For the text-containing cell, return its midpoint in [x, y] coordinate format. 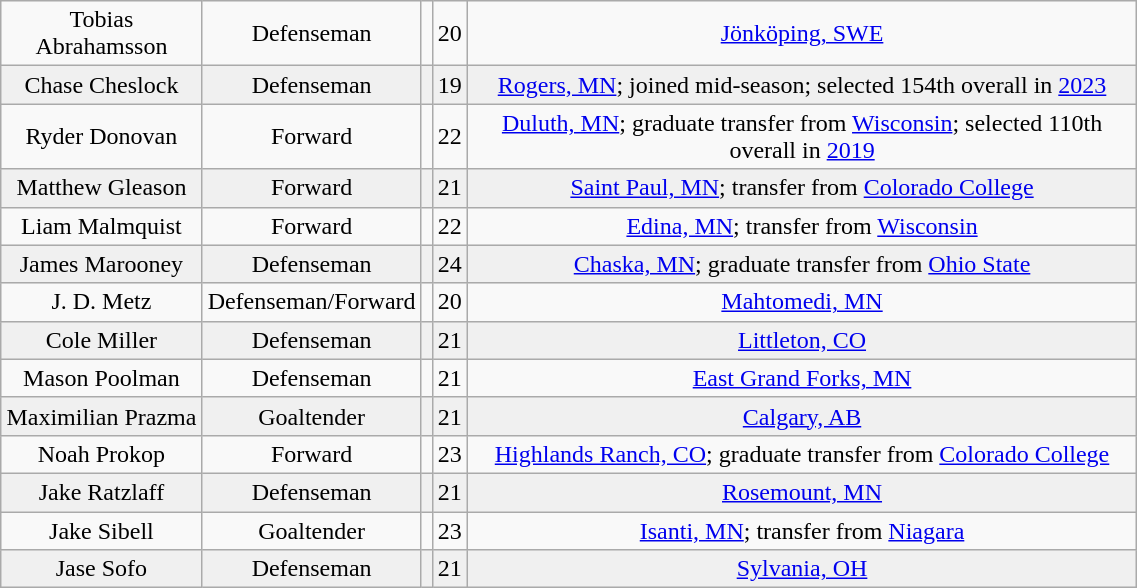
Highlands Ranch, CO; graduate transfer from Colorado College [802, 454]
Matthew Gleason [102, 188]
Rosemount, MN [802, 492]
24 [450, 264]
Mason Poolman [102, 378]
Tobias Abrahamsson [102, 34]
Noah Prokop [102, 454]
Jake Sibell [102, 531]
Cole Miller [102, 340]
Chase Cheslock [102, 85]
Liam Malmquist [102, 226]
East Grand Forks, MN [802, 378]
Jake Ratzlaff [102, 492]
Jönköping, SWE [802, 34]
Calgary, AB [802, 416]
Mahtomedi, MN [802, 302]
19 [450, 85]
James Marooney [102, 264]
Duluth, MN; graduate transfer from Wisconsin; selected 110th overall in 2019 [802, 136]
Sylvania, OH [802, 569]
Saint Paul, MN; transfer from Colorado College [802, 188]
Ryder Donovan [102, 136]
Defenseman/Forward [312, 302]
Isanti, MN; transfer from Niagara [802, 531]
J. D. Metz [102, 302]
Rogers, MN; joined mid-season; selected 154th overall in 2023 [802, 85]
Maximilian Prazma [102, 416]
Littleton, CO [802, 340]
Edina, MN; transfer from Wisconsin [802, 226]
Jase Sofo [102, 569]
Chaska, MN; graduate transfer from Ohio State [802, 264]
